From the cell containing the given text, extract its center point as [X, Y] coordinate. 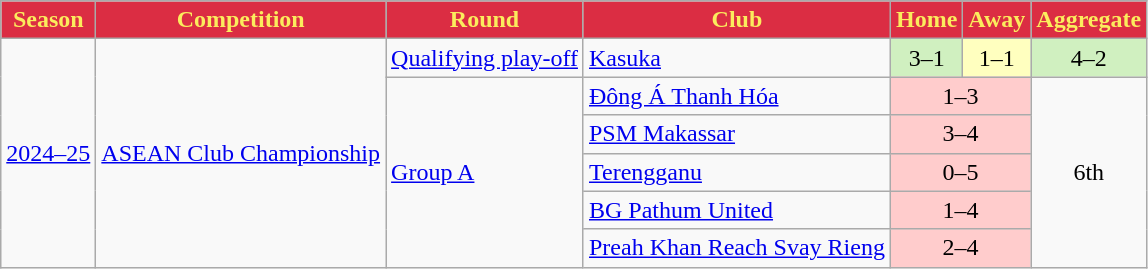
2024–25 [48, 153]
Terengganu [736, 172]
3–4 [960, 134]
Club [736, 20]
Kasuka [736, 58]
1–4 [960, 210]
6th [1089, 172]
BG Pathum United [736, 210]
4–2 [1089, 58]
1–3 [960, 96]
Away [997, 20]
0–5 [960, 172]
Preah Khan Reach Svay Rieng [736, 248]
3–1 [926, 58]
Season [48, 20]
Aggregate [1089, 20]
1–1 [997, 58]
Round [485, 20]
Đông Á Thanh Hóa [736, 96]
Group A [485, 172]
Home [926, 20]
ASEAN Club Championship [241, 153]
Qualifying play-off [485, 58]
2–4 [960, 248]
Competition [241, 20]
PSM Makassar [736, 134]
